Pinpoint the cell where the given text exists, returning its [X, Y] midpoint coordinate. 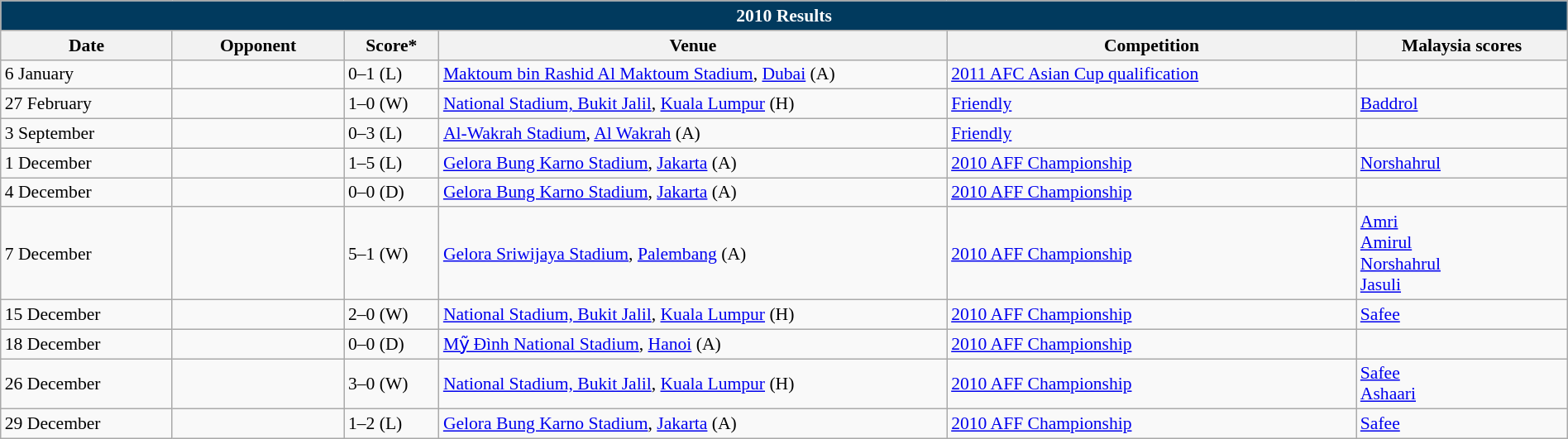
1–0 (W) [392, 104]
Gelora Sriwijaya Stadium, Palembang (A) [693, 254]
Opponent [258, 45]
2010 Results [784, 16]
Date [87, 45]
6 January [87, 74]
18 December [87, 344]
Safee Ashaari [1462, 384]
5–1 (W) [392, 254]
3 September [87, 134]
2011 AFC Asian Cup qualification [1151, 74]
Score* [392, 45]
0–1 (L) [392, 74]
Competition [1151, 45]
Maktoum bin Rashid Al Maktoum Stadium, Dubai (A) [693, 74]
1 December [87, 163]
29 December [87, 424]
Al-Wakrah Stadium, Al Wakrah (A) [693, 134]
Malaysia scores [1462, 45]
15 December [87, 315]
3–0 (W) [392, 384]
Venue [693, 45]
27 February [87, 104]
7 December [87, 254]
2–0 (W) [392, 315]
Norshahrul [1462, 163]
Baddrol [1462, 104]
0–3 (L) [392, 134]
4 December [87, 193]
Mỹ Đình National Stadium, Hanoi (A) [693, 344]
1–2 (L) [392, 424]
Amri Amirul Norshahrul Jasuli [1462, 254]
1–5 (L) [392, 163]
26 December [87, 384]
